Capture the cell that displays the provided text and extract its [x, y] central coordinate. 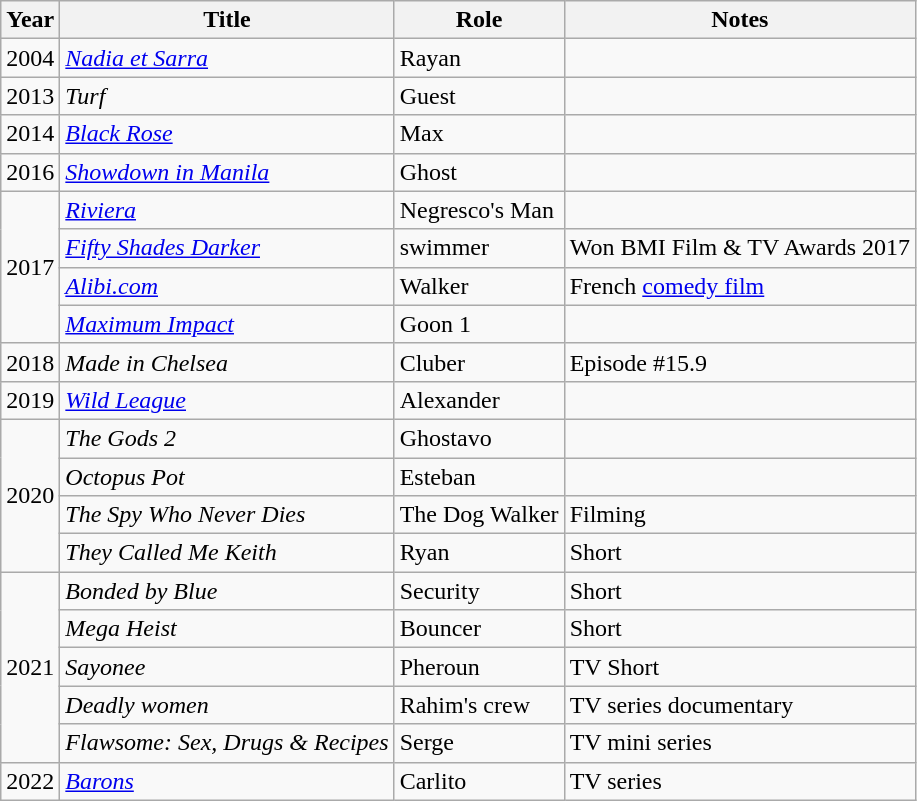
Security [479, 591]
Alibi.com [227, 286]
Notes [740, 20]
The Dog Walker [479, 515]
Rayan [479, 58]
TV Short [740, 667]
Won BMI Film & TV Awards 2017 [740, 248]
Black Rose [227, 134]
Maximum Impact [227, 324]
Alexander [479, 400]
Riviera [227, 210]
Cluber [479, 362]
Ghost [479, 172]
French comedy film [740, 286]
They Called Me Keith [227, 553]
Flawsome: Sex, Drugs & Recipes [227, 743]
Deadly women [227, 705]
Pheroun [479, 667]
Esteban [479, 477]
2013 [30, 96]
Guest [479, 96]
2004 [30, 58]
Octopus Pot [227, 477]
Ryan [479, 553]
Turf [227, 96]
Barons [227, 781]
Goon 1 [479, 324]
Episode #15.9 [740, 362]
Sayonee [227, 667]
Walker [479, 286]
TV series documentary [740, 705]
Ghostavo [479, 438]
Title [227, 20]
2021 [30, 667]
Role [479, 20]
TV series [740, 781]
2020 [30, 495]
swimmer [479, 248]
2019 [30, 400]
Rahim's crew [479, 705]
Made in Chelsea [227, 362]
Serge [479, 743]
Wild League [227, 400]
Carlito [479, 781]
Filming [740, 515]
The Spy Who Never Dies [227, 515]
Bouncer [479, 629]
2014 [30, 134]
2022 [30, 781]
Mega Heist [227, 629]
2017 [30, 267]
Max [479, 134]
Fifty Shades Darker [227, 248]
Nadia et Sarra [227, 58]
2016 [30, 172]
Bonded by Blue [227, 591]
TV mini series [740, 743]
Showdown in Manila [227, 172]
2018 [30, 362]
Negresco's Man [479, 210]
The Gods 2 [227, 438]
Year [30, 20]
